Extract the [X, Y] coordinate from the center of the cell holding the provided text.  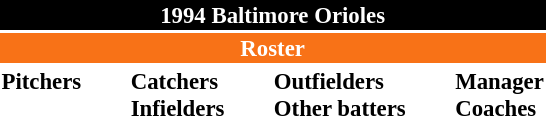
1994 Baltimore Orioles [272, 15]
Roster [272, 48]
